Find where the given text appears and provide that cell's center as [X, Y] coordinate. 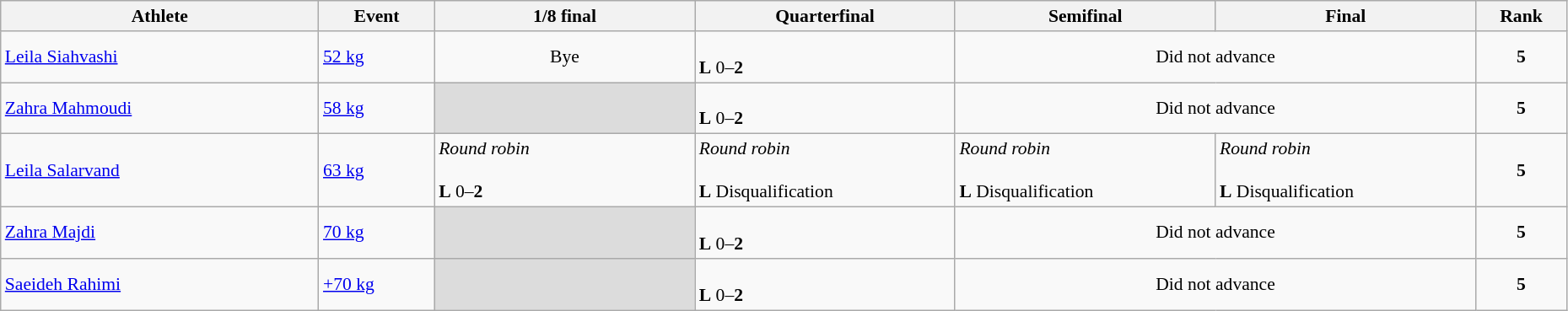
Round robinL 0–2 [565, 170]
Bye [565, 57]
Zahra Mahmoudi [160, 108]
Semifinal [1085, 16]
Athlete [160, 16]
70 kg [376, 233]
+70 kg [376, 285]
52 kg [376, 57]
58 kg [376, 108]
Final [1346, 16]
Leila Salarvand [160, 170]
Quarterfinal [825, 16]
1/8 final [565, 16]
Zahra Majdi [160, 233]
Event [376, 16]
Rank [1522, 16]
Saeideh Rahimi [160, 285]
Leila Siahvashi [160, 57]
63 kg [376, 170]
